Search for the cell housing the specified text and yield its (X, Y) center coordinate. 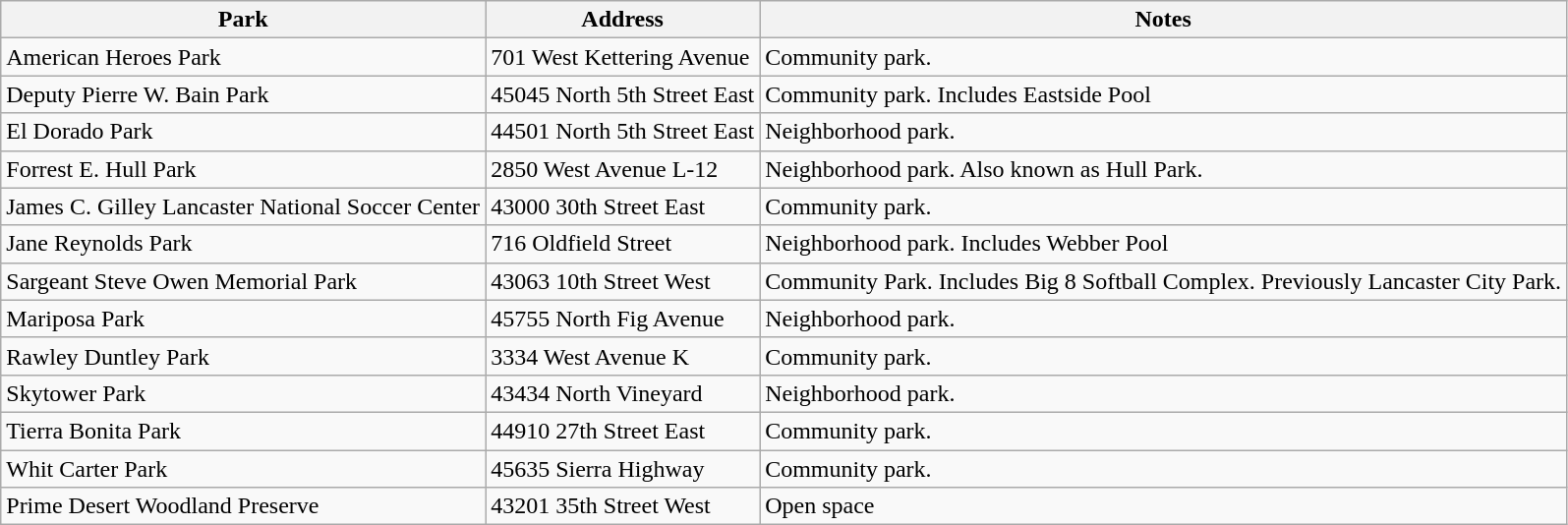
Jane Reynolds Park (244, 244)
701 West Kettering Avenue (623, 57)
Neighborhood park. Includes Webber Pool (1164, 244)
Skytower Park (244, 393)
Mariposa Park (244, 319)
3334 West Avenue K (623, 356)
716 Oldfield Street (623, 244)
45045 North 5th Street East (623, 94)
Tierra Bonita Park (244, 431)
44910 27th Street East (623, 431)
Prime Desert Woodland Preserve (244, 506)
Community Park. Includes Big 8 Softball Complex. Previously Lancaster City Park. (1164, 281)
43434 North Vineyard (623, 393)
Address (623, 20)
Open space (1164, 506)
45635 Sierra Highway (623, 469)
Neighborhood park. Also known as Hull Park. (1164, 169)
45755 North Fig Avenue (623, 319)
Sargeant Steve Owen Memorial Park (244, 281)
Forrest E. Hull Park (244, 169)
James C. Gilley Lancaster National Soccer Center (244, 206)
44501 North 5th Street East (623, 132)
Whit Carter Park (244, 469)
Community park. Includes Eastside Pool (1164, 94)
Rawley Duntley Park (244, 356)
43201 35th Street West (623, 506)
American Heroes Park (244, 57)
43063 10th Street West (623, 281)
2850 West Avenue L-12 (623, 169)
Notes (1164, 20)
43000 30th Street East (623, 206)
Deputy Pierre W. Bain Park (244, 94)
Park (244, 20)
El Dorado Park (244, 132)
